Capture the cell that displays the provided text and extract its (X, Y) central coordinate. 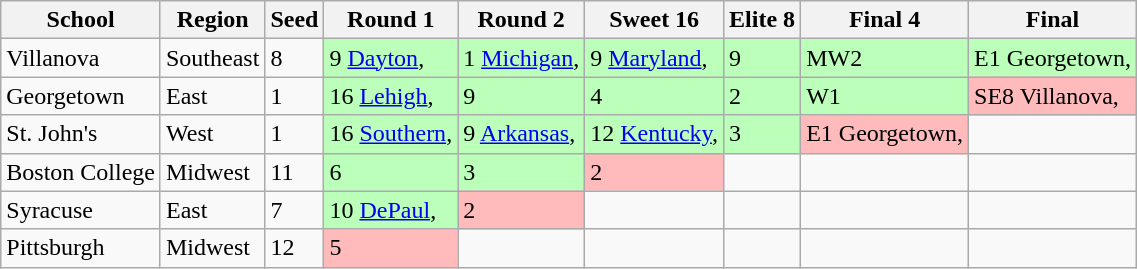
School (81, 20)
Final (1053, 20)
10 DePaul, (391, 210)
SE8 Villanova, (1053, 96)
Villanova (81, 58)
8 (294, 58)
Seed (294, 20)
4 (654, 96)
9 Arkansas, (522, 134)
Southeast (212, 58)
Round 2 (522, 20)
Georgetown (81, 96)
7 (294, 210)
16 Lehigh, (391, 96)
5 (391, 248)
Region (212, 20)
Round 1 (391, 20)
11 (294, 172)
Sweet 16 (654, 20)
Elite 8 (762, 20)
12 Kentucky, (654, 134)
Boston College (81, 172)
Pittsburgh (81, 248)
West (212, 134)
Final 4 (885, 20)
12 (294, 248)
Syracuse (81, 210)
MW2 (885, 58)
16 Southern, (391, 134)
9 Maryland, (654, 58)
1 Michigan, (522, 58)
6 (391, 172)
St. John's (81, 134)
W1 (885, 96)
9 Dayton, (391, 58)
